Return the (X, Y) coordinate for the center point of the cell that contains the specified text.  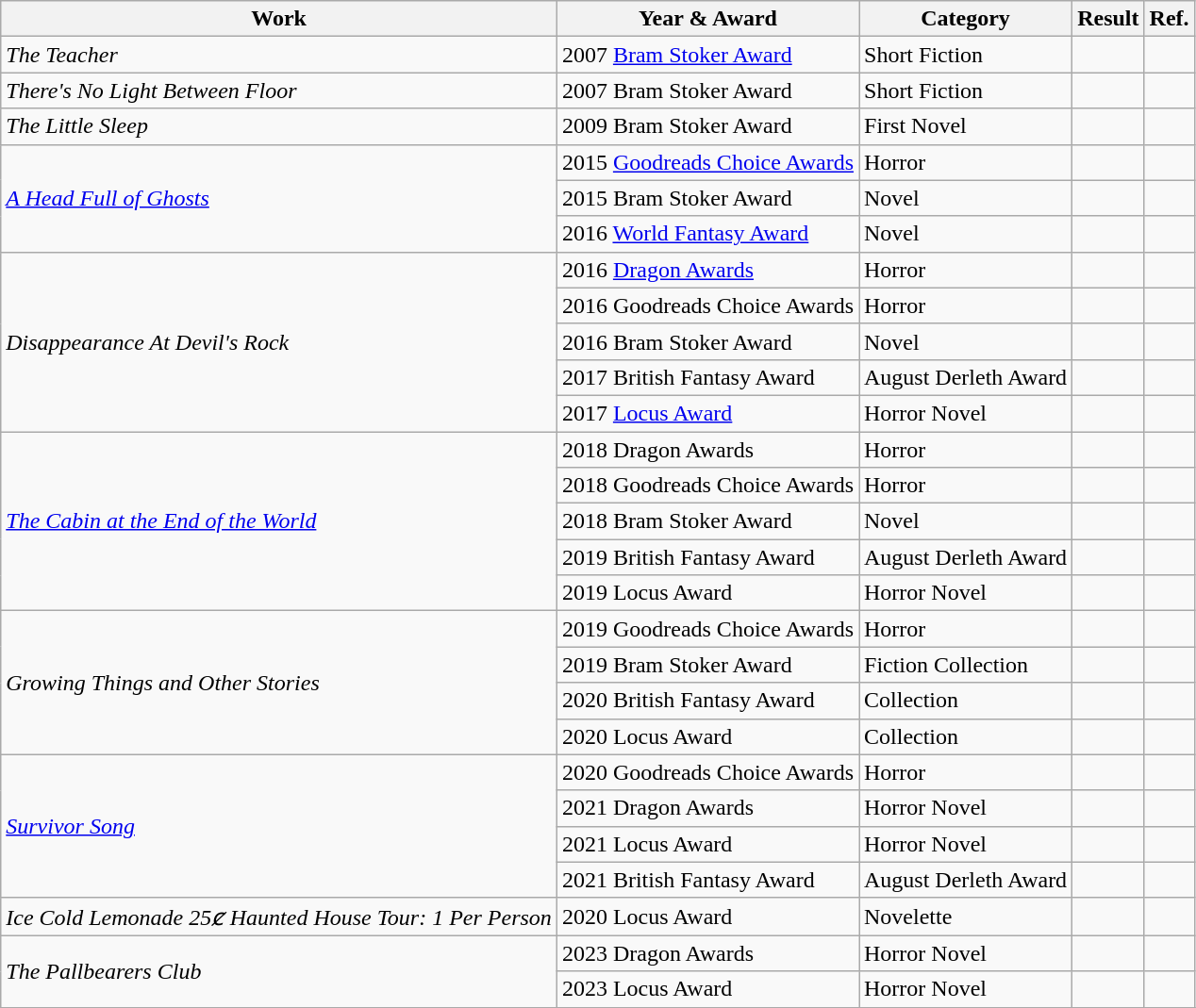
First Novel (965, 126)
Ref. (1170, 19)
2016 Goodreads Choice Awards (707, 306)
Work (279, 19)
The Little Sleep (279, 126)
Survivor Song (279, 826)
2016 Dragon Awards (707, 270)
Disappearance At Devil's Rock (279, 341)
2019 British Fantasy Award (707, 557)
2018 Dragon Awards (707, 450)
2021 Locus Award (707, 844)
The Teacher (279, 55)
2021 Dragon Awards (707, 808)
2016 World Fantasy Award (707, 234)
2020 Goodreads Choice Awards (707, 772)
2019 Goodreads Choice Awards (707, 629)
2023 Locus Award (707, 989)
2017 Locus Award (707, 413)
Year & Award (707, 19)
A Head Full of Ghosts (279, 198)
2018 Goodreads Choice Awards (707, 486)
2019 Locus Award (707, 593)
Growing Things and Other Stories (279, 683)
2023 Dragon Awards (707, 953)
Ice Cold Lemonade 25ȼ Haunted House Tour: 1 Per Person (279, 917)
2017 British Fantasy Award (707, 377)
2009 Bram Stoker Award (707, 126)
2015 Goodreads Choice Awards (707, 162)
Fiction Collection (965, 665)
Result (1108, 19)
2019 Bram Stoker Award (707, 665)
There's No Light Between Floor (279, 91)
2020 British Fantasy Award (707, 701)
The Cabin at the End of the World (279, 521)
2018 Bram Stoker Award (707, 521)
The Pallbearers Club (279, 971)
2021 British Fantasy Award (707, 880)
2016 Bram Stoker Award (707, 341)
Category (965, 19)
2015 Bram Stoker Award (707, 198)
Novelette (965, 917)
